Extract the [X, Y] coordinate from the center of the cell holding the provided text.  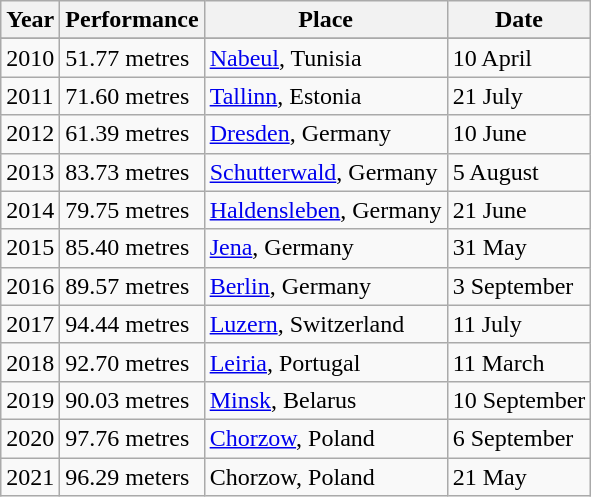
94.44 metres [132, 324]
11 July [519, 324]
21 June [519, 210]
2020 [30, 438]
85.40 metres [132, 248]
Date [519, 20]
Luzern, Switzerland [326, 324]
90.03 metres [132, 400]
Performance [132, 20]
2019 [30, 400]
2011 [30, 96]
2015 [30, 248]
2012 [30, 134]
21 July [519, 96]
10 April [519, 58]
Haldensleben, Germany [326, 210]
5 August [519, 172]
Place [326, 20]
Dresden, Germany [326, 134]
83.73 metres [132, 172]
Berlin, Germany [326, 286]
92.70 metres [132, 362]
Year [30, 20]
6 September [519, 438]
2017 [30, 324]
Nabeul, Tunisia [326, 58]
2016 [30, 286]
10 June [519, 134]
89.57 metres [132, 286]
2014 [30, 210]
Jena, Germany [326, 248]
21 May [519, 477]
51.77 metres [132, 58]
61.39 metres [132, 134]
Leiria, Portugal [326, 362]
31 May [519, 248]
10 September [519, 400]
Tallinn, Estonia [326, 96]
96.29 meters [132, 477]
71.60 metres [132, 96]
79.75 metres [132, 210]
97.76 metres [132, 438]
3 September [519, 286]
2010 [30, 58]
2021 [30, 477]
2013 [30, 172]
11 March [519, 362]
Schutterwald, Germany [326, 172]
2018 [30, 362]
Minsk, Belarus [326, 400]
